Find where the given text appears and provide that cell's center as [x, y] coordinate. 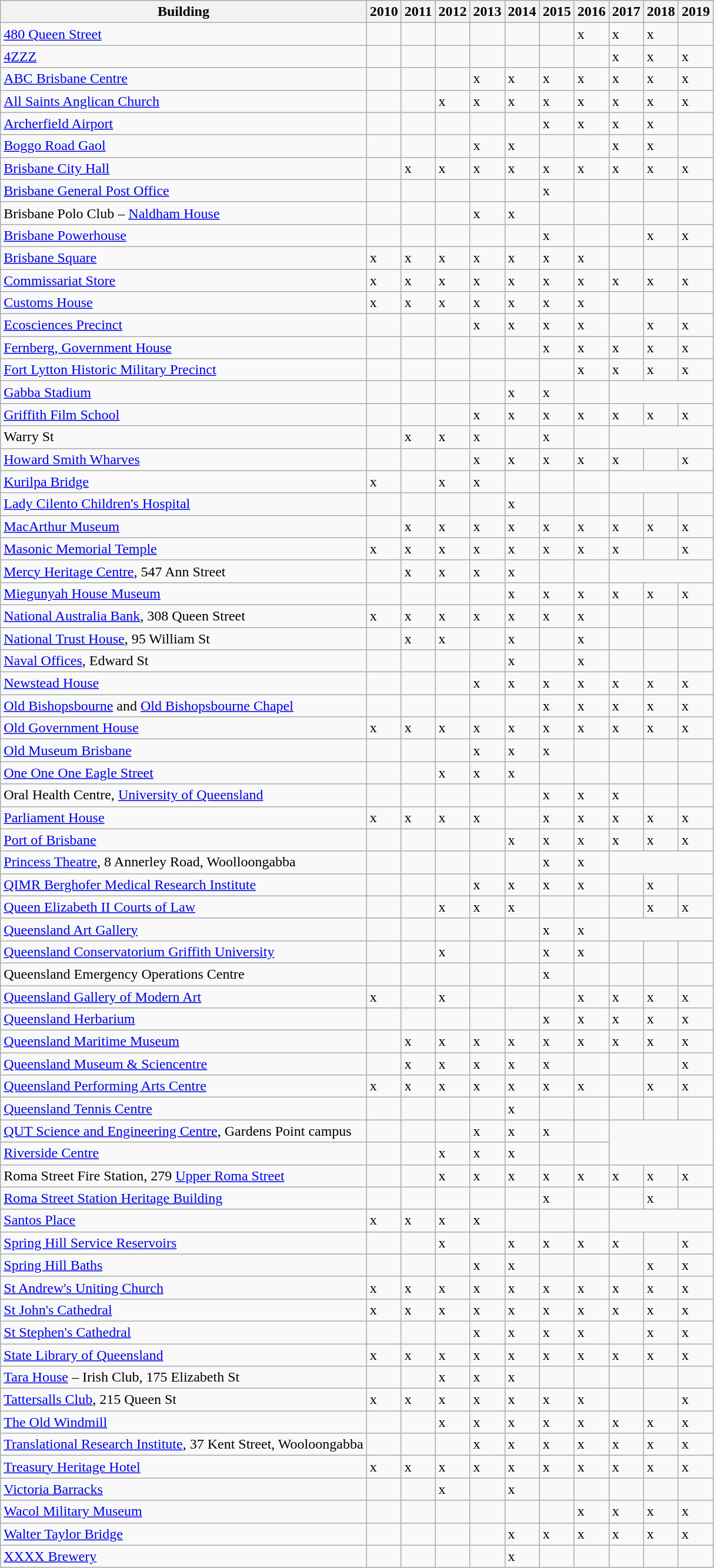
2011 [418, 12]
Gabba Stadium [183, 392]
Queensland Herbarium [183, 1019]
Santos Place [183, 1220]
Brisbane Polo Club – Naldham House [183, 213]
Lady Cilento Children's Hospital [183, 504]
Griffith Film School [183, 415]
QUT Science and Engineering Centre, Gardens Point campus [183, 1131]
Oral Health Centre, University of Queensland [183, 795]
Wacol Military Museum [183, 1512]
2017 [626, 12]
XXXX Brewery [183, 1556]
4ZZZ [183, 56]
Howard Smith Wharves [183, 459]
Roma Street Station Heritage Building [183, 1198]
Brisbane Square [183, 258]
Mercy Heritage Centre, 547 Ann Street [183, 571]
St John's Cathedral [183, 1310]
Fernberg, Government House [183, 348]
St Andrew's Uniting Church [183, 1287]
Port of Brisbane [183, 840]
Warry St [183, 437]
2013 [487, 12]
Kurilpa Bridge [183, 482]
Tattersalls Club, 215 Queen St [183, 1400]
2016 [592, 12]
Queensland Performing Arts Centre [183, 1086]
Queensland Art Gallery [183, 929]
Fort Lytton Historic Military Precinct [183, 370]
Roma Street Fire Station, 279 Upper Roma Street [183, 1176]
Spring Hill Service Reservoirs [183, 1243]
Ecosciences Precinct [183, 325]
Parliament House [183, 818]
Miegunyah House Museum [183, 593]
Tara House – Irish Club, 175 Elizabeth St [183, 1377]
State Library of Queensland [183, 1355]
480 Queen Street [183, 34]
2014 [522, 12]
Victoria Barracks [183, 1489]
Brisbane Powerhouse [183, 235]
Princess Theatre, 8 Annerley Road, Woolloongabba [183, 862]
Queensland Gallery of Modern Art [183, 997]
Queensland Conservatorium Griffith University [183, 952]
Riverside Centre [183, 1153]
National Australia Bank, 308 Queen Street [183, 616]
MacArthur Museum [183, 526]
Commissariat Store [183, 281]
Brisbane City Hall [183, 168]
2018 [661, 12]
2019 [695, 12]
Queensland Tennis Centre [183, 1109]
Queensland Emergency Operations Centre [183, 974]
2012 [453, 12]
2010 [383, 12]
National Trust House, 95 William St [183, 638]
All Saints Anglican Church [183, 101]
Brisbane General Post Office [183, 191]
Masonic Memorial Temple [183, 549]
2015 [556, 12]
ABC Brisbane Centre [183, 79]
Customs House [183, 303]
Translational Research Institute, 37 Kent Street, Wooloongabba [183, 1444]
Naval Offices, Edward St [183, 661]
One One One Eagle Street [183, 773]
St Stephen's Cathedral [183, 1332]
Old Bishopsbourne and Old Bishopsbourne Chapel [183, 706]
Walter Taylor Bridge [183, 1534]
Treasury Heritage Hotel [183, 1467]
Old Government House [183, 728]
Newstead House [183, 683]
Old Museum Brisbane [183, 750]
QIMR Berghofer Medical Research Institute [183, 885]
Spring Hill Baths [183, 1265]
Boggo Road Gaol [183, 146]
Queensland Maritime Museum [183, 1042]
Queensland Museum & Sciencentre [183, 1064]
Queen Elizabeth II Courts of Law [183, 907]
Archerfield Airport [183, 124]
The Old Windmill [183, 1422]
Building [183, 12]
